Determine the (X, Y) coordinate at the center of the cell enclosing the given text.  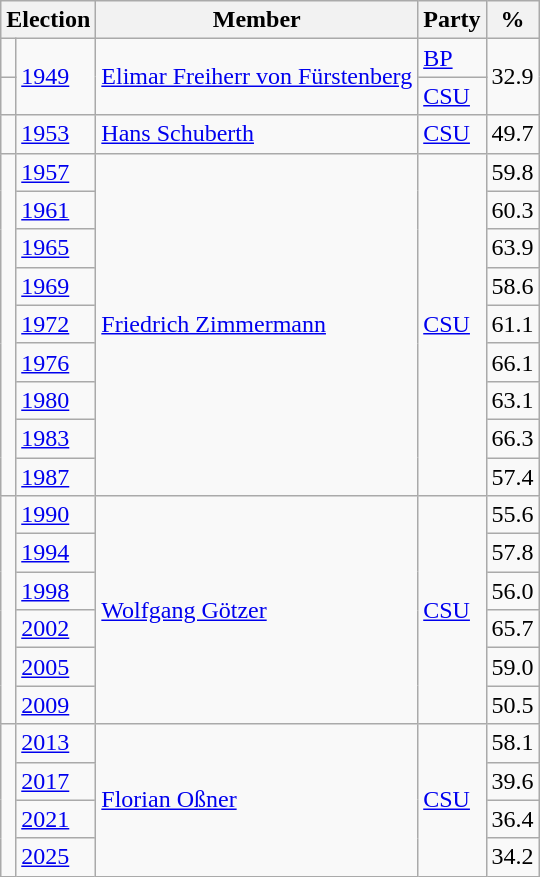
Hans Schuberth (257, 134)
58.1 (512, 743)
2025 (56, 857)
66.1 (512, 362)
1953 (56, 134)
1983 (56, 438)
50.5 (512, 705)
Elimar Freiherr von Fürstenberg (257, 77)
Election (48, 20)
BP (452, 58)
1969 (56, 286)
59.8 (512, 172)
1949 (56, 77)
% (512, 20)
2002 (56, 629)
65.7 (512, 629)
63.9 (512, 248)
66.3 (512, 438)
Member (257, 20)
1987 (56, 477)
1994 (56, 553)
58.6 (512, 286)
57.8 (512, 553)
39.6 (512, 781)
Wolfgang Götzer (257, 610)
49.7 (512, 134)
55.6 (512, 515)
Friedrich Zimmermann (257, 324)
59.0 (512, 667)
1976 (56, 362)
56.0 (512, 591)
2009 (56, 705)
61.1 (512, 324)
32.9 (512, 77)
Party (452, 20)
57.4 (512, 477)
1990 (56, 515)
1965 (56, 248)
1980 (56, 400)
60.3 (512, 210)
2005 (56, 667)
2021 (56, 819)
2017 (56, 781)
2013 (56, 743)
Florian Oßner (257, 800)
36.4 (512, 819)
1998 (56, 591)
34.2 (512, 857)
63.1 (512, 400)
1957 (56, 172)
1961 (56, 210)
1972 (56, 324)
